Find where the given text appears and provide that cell's center as (X, Y) coordinate. 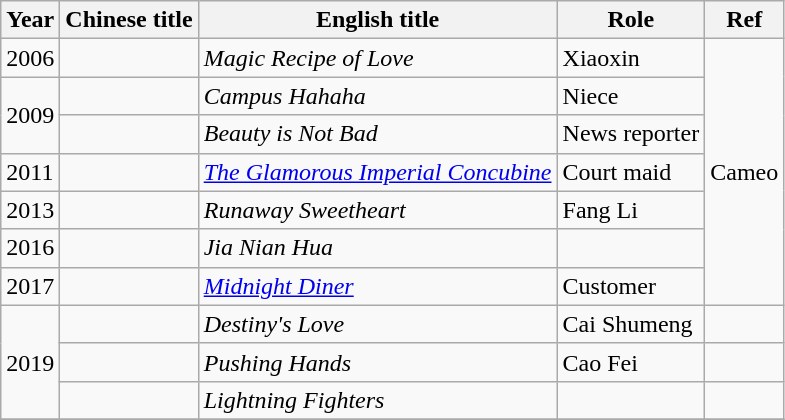
Role (631, 20)
Year (30, 20)
2009 (30, 115)
2006 (30, 58)
The Glamorous Imperial Concubine (378, 172)
Fang Li (631, 210)
2011 (30, 172)
News reporter (631, 134)
Customer (631, 286)
Cai Shumeng (631, 324)
Chinese title (129, 20)
Xiaoxin (631, 58)
Runaway Sweetheart (378, 210)
Niece (631, 96)
Court maid (631, 172)
Cao Fei (631, 362)
Jia Nian Hua (378, 248)
2016 (30, 248)
2017 (30, 286)
Midnight Diner (378, 286)
2019 (30, 362)
Beauty is Not Bad (378, 134)
Lightning Fighters (378, 400)
2013 (30, 210)
Ref (744, 20)
Pushing Hands (378, 362)
English title (378, 20)
Magic Recipe of Love (378, 58)
Cameo (744, 172)
Campus Hahaha (378, 96)
Destiny's Love (378, 324)
